Identify which cell holds the provided text, then report its [x, y] central coordinate. 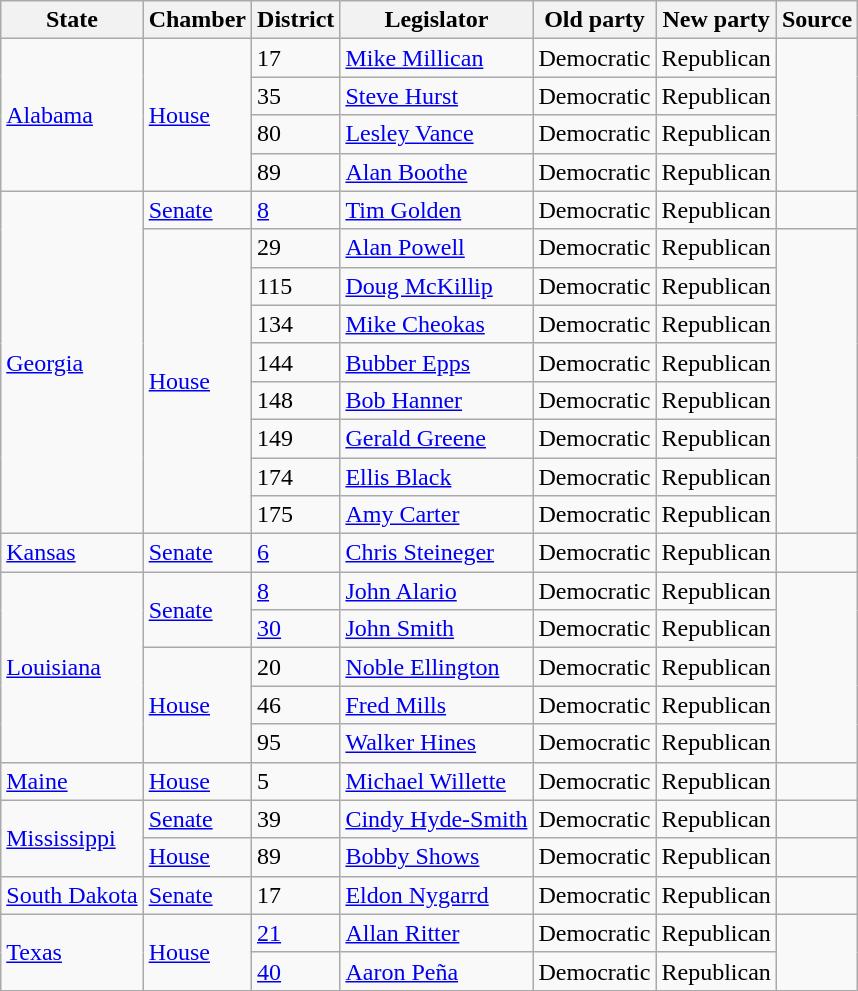
Steve Hurst [436, 96]
40 [296, 971]
115 [296, 286]
John Alario [436, 591]
State [72, 20]
Mike Millican [436, 58]
Old party [594, 20]
South Dakota [72, 895]
Mike Cheokas [436, 324]
Allan Ritter [436, 933]
6 [296, 553]
175 [296, 515]
Michael Willette [436, 781]
39 [296, 819]
134 [296, 324]
John Smith [436, 629]
Lesley Vance [436, 134]
21 [296, 933]
46 [296, 705]
144 [296, 362]
Tim Golden [436, 210]
Alabama [72, 115]
148 [296, 400]
Louisiana [72, 667]
Mississippi [72, 838]
Doug McKillip [436, 286]
Aaron Peña [436, 971]
Georgia [72, 362]
Kansas [72, 553]
Cindy Hyde-Smith [436, 819]
Chris Steineger [436, 553]
Gerald Greene [436, 438]
80 [296, 134]
District [296, 20]
New party [716, 20]
35 [296, 96]
Ellis Black [436, 477]
Noble Ellington [436, 667]
29 [296, 248]
Bobby Shows [436, 857]
Chamber [197, 20]
Alan Boothe [436, 172]
20 [296, 667]
30 [296, 629]
Texas [72, 952]
Legislator [436, 20]
Walker Hines [436, 743]
Bob Hanner [436, 400]
Eldon Nygarrd [436, 895]
Source [816, 20]
174 [296, 477]
Bubber Epps [436, 362]
149 [296, 438]
Maine [72, 781]
Alan Powell [436, 248]
5 [296, 781]
Amy Carter [436, 515]
Fred Mills [436, 705]
95 [296, 743]
